Pinpoint the cell where the given text exists, returning its (x, y) midpoint coordinate. 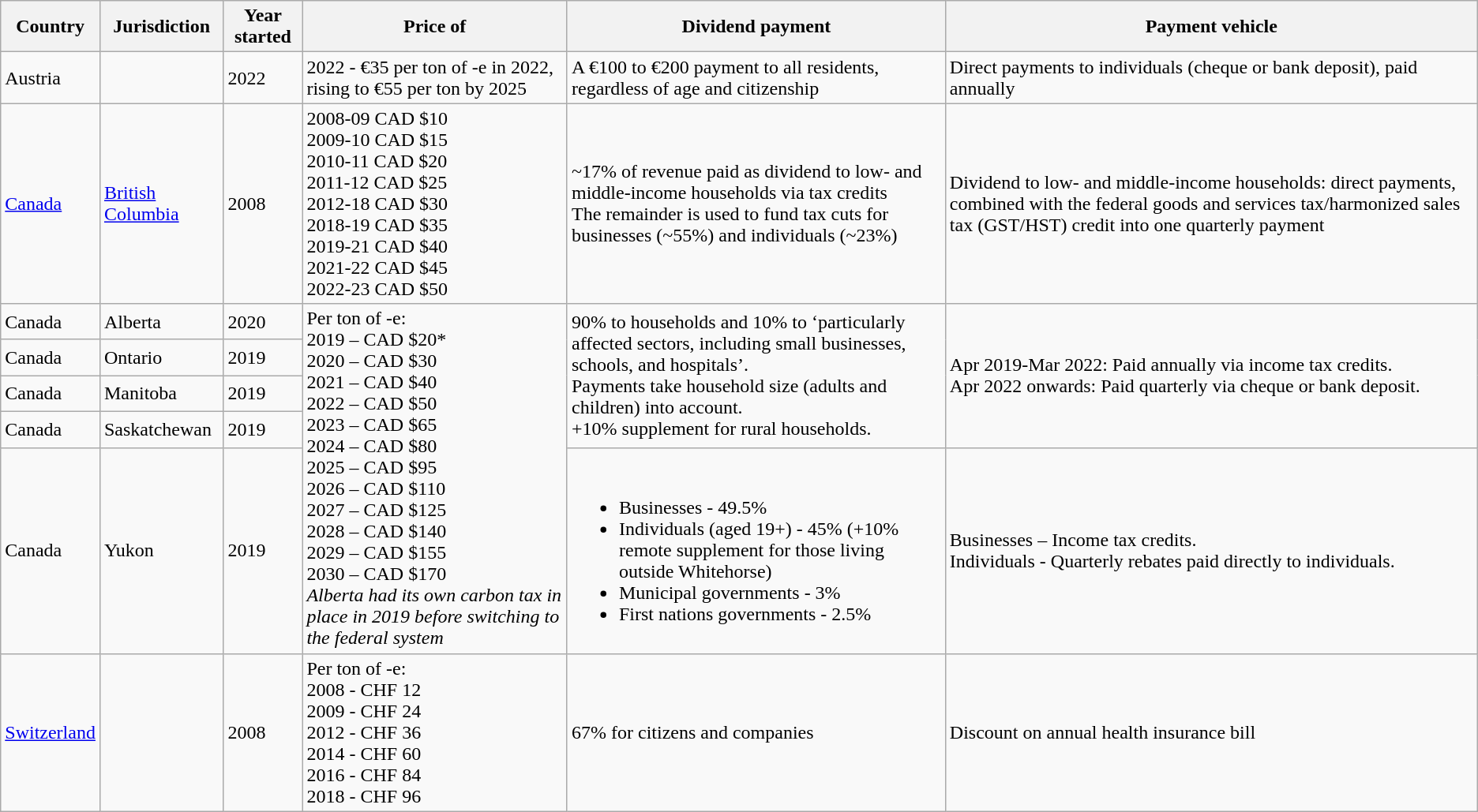
Dividend payment (756, 27)
Switzerland (51, 732)
2022 (263, 77)
Saskatchewan (161, 429)
Price of (435, 27)
Businesses – Income tax credits.Individuals - Quarterly rebates paid directly to individuals. (1211, 551)
Ontario (161, 357)
Apr 2019-Mar 2022: Paid annually via income tax credits.Apr 2022 onwards: Paid quarterly via cheque or bank deposit. (1211, 376)
Payment vehicle (1211, 27)
A €100 to €200 payment to all residents, regardless of age and citizenship (756, 77)
Jurisdiction (161, 27)
British Columbia (161, 204)
Yukon (161, 551)
Country (51, 27)
Manitoba (161, 394)
2022 - €35 per ton of -e in 2022, rising to €55 per ton by 2025 (435, 77)
2008-09 CAD $102009-10 CAD $152010-11 CAD $202011-12 CAD $252012-18 CAD $302018-19 CAD $352019-21 CAD $402021-22 CAD $452022-23 CAD $50 (435, 204)
Year started (263, 27)
2020 (263, 322)
Alberta (161, 322)
Per ton of -e:2008 - CHF 122009 - CHF 242012 - CHF 362014 - CHF 602016 - CHF 842018 - CHF 96 (435, 732)
Austria (51, 77)
67% for citizens and companies (756, 732)
Direct payments to individuals (cheque or bank deposit), paid annually (1211, 77)
Discount on annual health insurance bill (1211, 732)
